Output the [X, Y] coordinate of the center of the cell containing the given text.  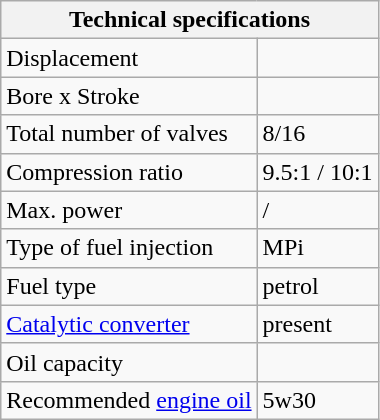
/ [318, 210]
Fuel type [129, 286]
Max. power [129, 210]
present [318, 324]
petrol [318, 286]
Compression ratio [129, 172]
Bore x Stroke [129, 96]
Type of fuel injection [129, 248]
Total number of valves [129, 134]
MPi [318, 248]
Recommended engine oil [129, 400]
Oil capacity [129, 362]
8/16 [318, 134]
9.5:1 / 10:1 [318, 172]
Catalytic converter [129, 324]
Technical specifications [190, 20]
5w30 [318, 400]
Displacement [129, 58]
